Return (X, Y) of the center of cell containing provided text 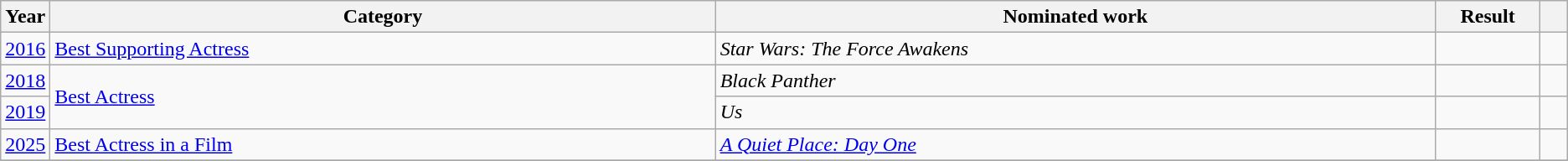
A Quiet Place: Day One (1075, 144)
Best Supporting Actress (383, 49)
Year (25, 17)
Us (1075, 112)
Black Panther (1075, 80)
2019 (25, 112)
2016 (25, 49)
2025 (25, 144)
Nominated work (1075, 17)
Category (383, 17)
Best Actress (383, 96)
Result (1488, 17)
Best Actress in a Film (383, 144)
2018 (25, 80)
Star Wars: The Force Awakens (1075, 49)
